Provide the [X, Y] coordinate of the cell's center where the given text is located.  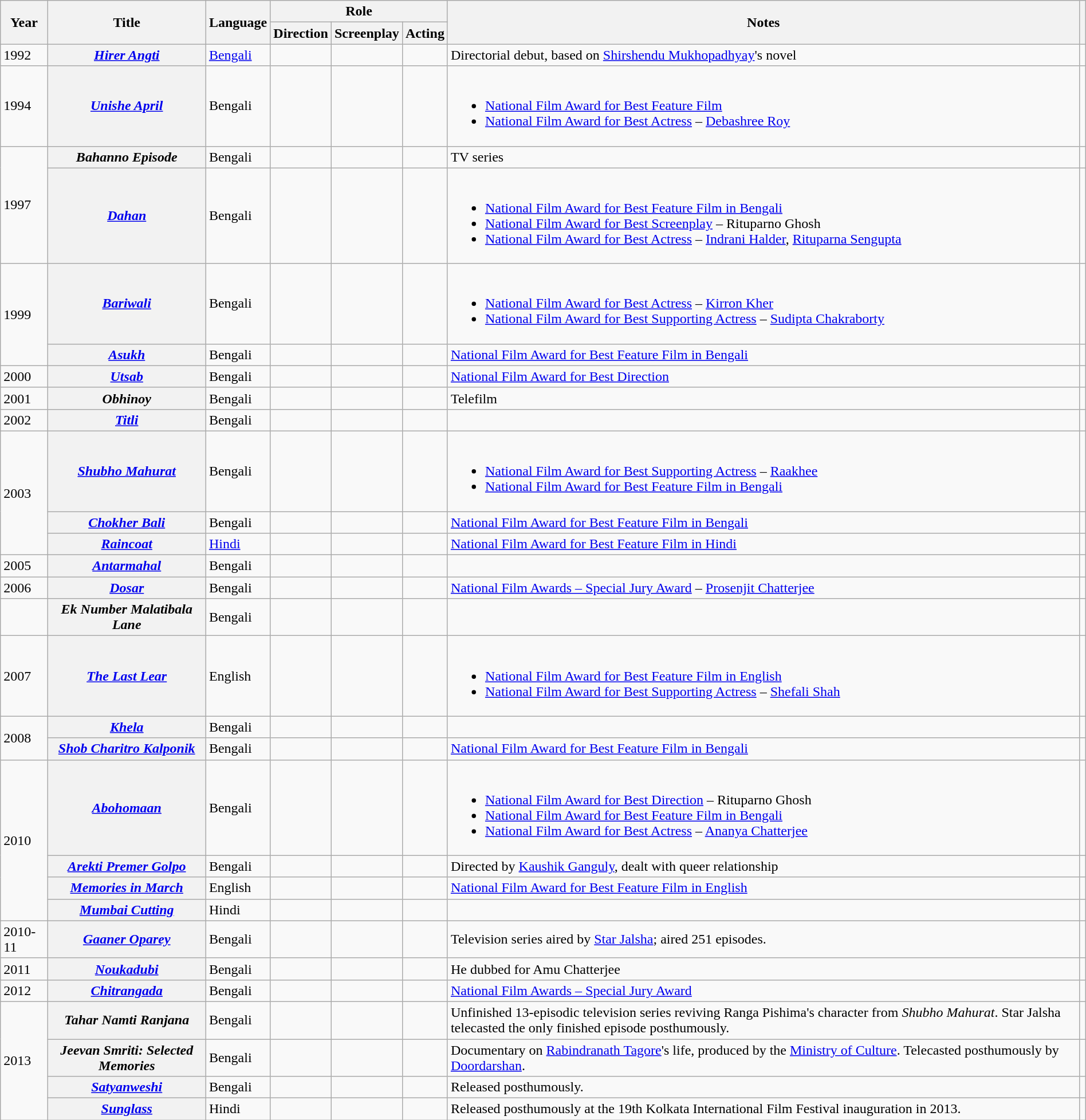
2011 [24, 969]
Abohomaan [127, 808]
Mumbai Cutting [127, 910]
He dubbed for Amu Chatterjee [763, 969]
Dosar [127, 588]
National Film Award for Best Actress – Kirron KherNational Film Award for Best Supporting Actress – Sudipta Chakraborty [763, 304]
Shubho Mahurat [127, 471]
Screenplay [367, 33]
2003 [24, 493]
Direction [301, 33]
1994 [24, 106]
2013 [24, 1060]
Obhinoy [127, 398]
Bariwali [127, 304]
Chokher Bali [127, 522]
National Film Award for Best Feature Film in English [763, 888]
1999 [24, 315]
Raincoat [127, 544]
2010-11 [24, 940]
2001 [24, 398]
Role [359, 11]
Directorial debut, based on Shirshendu Mukhopadhyay's novel [763, 55]
Utsab [127, 376]
Television series aired by Star Jalsha; aired 251 episodes. [763, 940]
Asukh [127, 355]
2012 [24, 991]
Dahan [127, 215]
2007 [24, 676]
Directed by Kaushik Ganguly, dealt with queer relationship [763, 866]
Documentary on Rabindranath Tagore's life, produced by the Ministry of Culture. Telecasted posthumously by Doordarshan. [763, 1058]
National Film Awards – Special Jury Award – Prosenjit Chatterjee [763, 588]
Sunglass [127, 1109]
Acting [425, 33]
Telefilm [763, 398]
Shob Charitro Kalponik [127, 749]
TV series [763, 157]
1997 [24, 205]
Satyanweshi [127, 1087]
Ek Number Malatibala Lane [127, 618]
Released posthumously at the 19th Kolkata International Film Festival inauguration in 2013. [763, 1109]
The Last Lear [127, 676]
Chitrangada [127, 991]
Released posthumously. [763, 1087]
Noukadubi [127, 969]
Language [238, 22]
2010 [24, 840]
Notes [763, 22]
Gaaner Oparey [127, 940]
Hirer Angti [127, 55]
Arekti Premer Golpo [127, 866]
National Film Award for Best Feature Film in EnglishNational Film Award for Best Supporting Actress – Shefali Shah [763, 676]
Jeevan Smriti: Selected Memories [127, 1058]
Titli [127, 420]
2000 [24, 376]
2006 [24, 588]
National Film Awards – Special Jury Award [763, 991]
Unishe April [127, 106]
Antarmahal [127, 566]
National Film Award for Best Feature FilmNational Film Award for Best Actress – Debashree Roy [763, 106]
Year [24, 22]
1992 [24, 55]
Khela [127, 727]
Title [127, 22]
2002 [24, 420]
2008 [24, 738]
National Film Award for Best Supporting Actress – RaakheeNational Film Award for Best Feature Film in Bengali [763, 471]
National Film Award for Best Direction [763, 376]
2005 [24, 566]
Bahanno Episode [127, 157]
National Film Award for Best Feature Film in Hindi [763, 544]
Tahar Namti Ranjana [127, 1020]
Memories in March [127, 888]
